For the text-containing cell, return its midpoint in [X, Y] coordinate format. 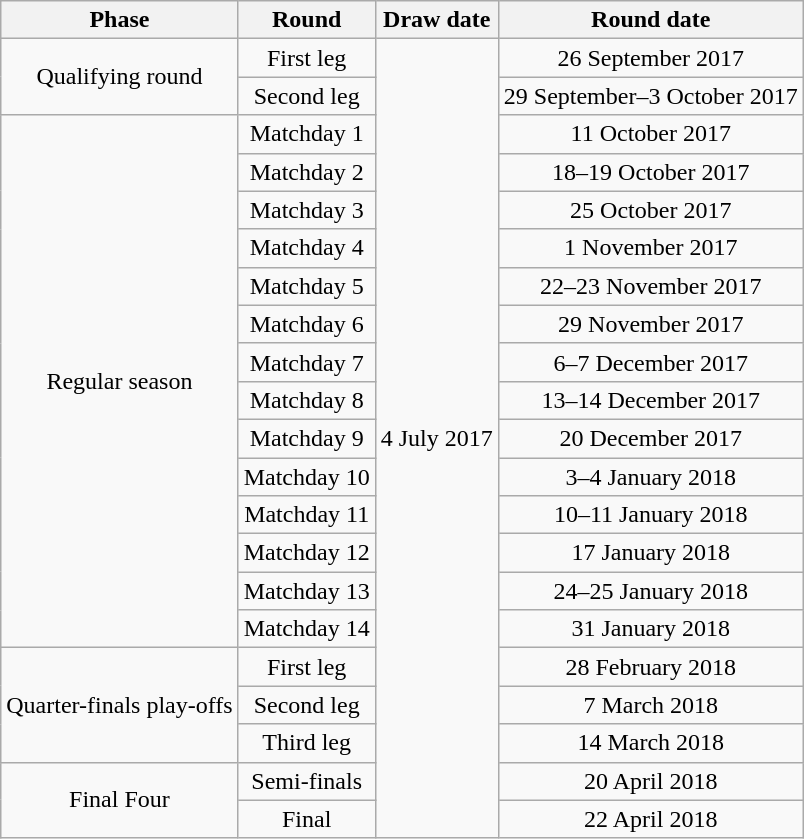
26 September 2017 [650, 58]
22 April 2018 [650, 819]
Quarter-finals play-offs [120, 705]
13–14 December 2017 [650, 400]
29 November 2017 [650, 324]
25 October 2017 [650, 210]
Matchday 5 [306, 286]
Semi-finals [306, 781]
Qualifying round [120, 77]
18–19 October 2017 [650, 172]
Round [306, 20]
7 March 2018 [650, 705]
1 November 2017 [650, 248]
Final [306, 819]
Matchday 4 [306, 248]
Regular season [120, 382]
Round date [650, 20]
Matchday 7 [306, 362]
Matchday 3 [306, 210]
Matchday 8 [306, 400]
11 October 2017 [650, 134]
31 January 2018 [650, 629]
3–4 January 2018 [650, 477]
20 December 2017 [650, 438]
Final Four [120, 800]
Matchday 11 [306, 515]
Matchday 13 [306, 591]
Matchday 10 [306, 477]
10–11 January 2018 [650, 515]
Third leg [306, 743]
20 April 2018 [650, 781]
Matchday 6 [306, 324]
Matchday 2 [306, 172]
Matchday 12 [306, 553]
22–23 November 2017 [650, 286]
Matchday 1 [306, 134]
4 July 2017 [436, 438]
Draw date [436, 20]
17 January 2018 [650, 553]
14 March 2018 [650, 743]
24–25 January 2018 [650, 591]
6–7 December 2017 [650, 362]
28 February 2018 [650, 667]
29 September–3 October 2017 [650, 96]
Phase [120, 20]
Matchday 9 [306, 438]
Matchday 14 [306, 629]
